Determine the (x, y) coordinate at the center of the cell enclosing the given text.  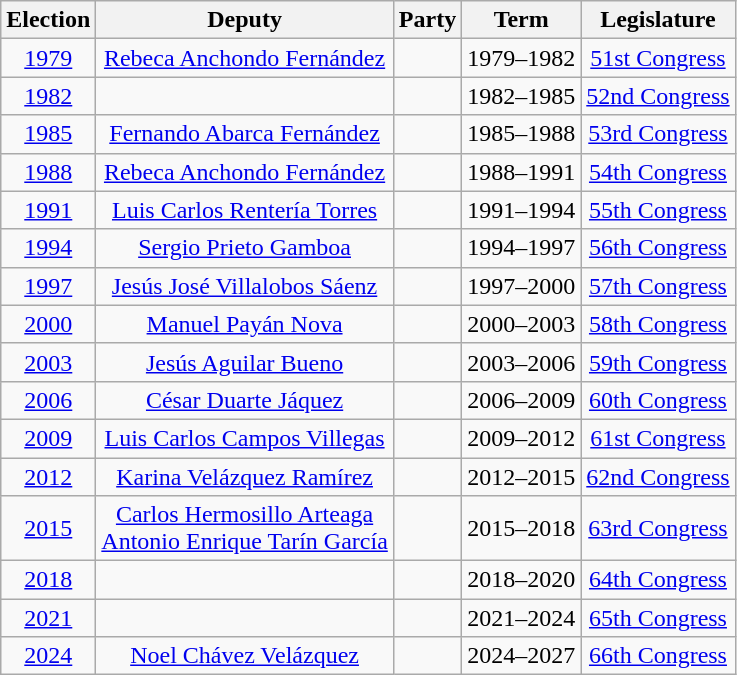
1997–2000 (522, 286)
63rd Congress (658, 528)
1991 (48, 210)
2018–2020 (522, 580)
2012–2015 (522, 477)
2003 (48, 362)
César Duarte Jáquez (245, 400)
Party (427, 20)
1994–1997 (522, 248)
56th Congress (658, 248)
1997 (48, 286)
1988–1991 (522, 172)
62nd Congress (658, 477)
Noel Chávez Velázquez (245, 656)
Jesús José Villalobos Sáenz (245, 286)
2024 (48, 656)
Manuel Payán Nova (245, 324)
1991–1994 (522, 210)
2021 (48, 618)
Sergio Prieto Gamboa (245, 248)
2009–2012 (522, 438)
2009 (48, 438)
1988 (48, 172)
2015–2018 (522, 528)
55th Congress (658, 210)
2021–2024 (522, 618)
2024–2027 (522, 656)
65th Congress (658, 618)
52nd Congress (658, 96)
2015 (48, 528)
61st Congress (658, 438)
54th Congress (658, 172)
2000 (48, 324)
1985–1988 (522, 134)
Luis Carlos Rentería Torres (245, 210)
1979 (48, 58)
Karina Velázquez Ramírez (245, 477)
66th Congress (658, 656)
59th Congress (658, 362)
2003–2006 (522, 362)
53rd Congress (658, 134)
1985 (48, 134)
2006 (48, 400)
58th Congress (658, 324)
Legislature (658, 20)
Luis Carlos Campos Villegas (245, 438)
1982 (48, 96)
Jesús Aguilar Bueno (245, 362)
57th Congress (658, 286)
Deputy (245, 20)
Term (522, 20)
60th Congress (658, 400)
2018 (48, 580)
1994 (48, 248)
Election (48, 20)
Fernando Abarca Fernández (245, 134)
2006–2009 (522, 400)
2000–2003 (522, 324)
2012 (48, 477)
51st Congress (658, 58)
1982–1985 (522, 96)
1979–1982 (522, 58)
Carlos Hermosillo ArteagaAntonio Enrique Tarín García (245, 528)
64th Congress (658, 580)
